Search for the cell housing the specified text and yield its (X, Y) center coordinate. 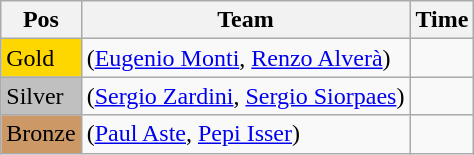
Gold (41, 58)
Team (246, 20)
Pos (41, 20)
(Sergio Zardini, Sergio Siorpaes) (246, 96)
(Eugenio Monti, Renzo Alverà) (246, 58)
(Paul Aste, Pepi Isser) (246, 134)
Time (442, 20)
Silver (41, 96)
Bronze (41, 134)
